Extract the [X, Y] coordinate from the center of the cell holding the provided text.  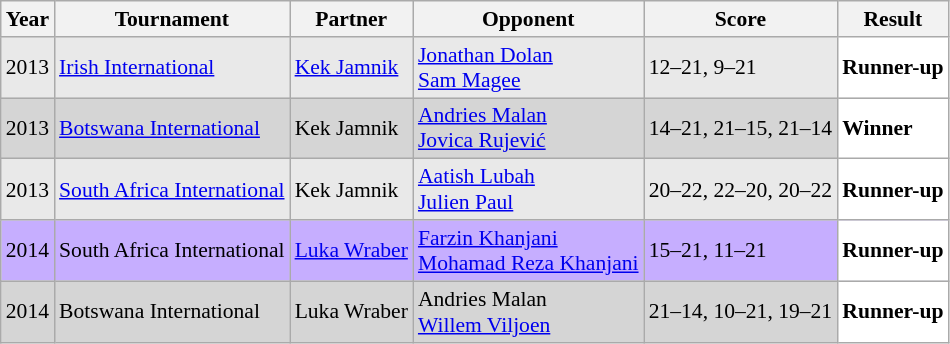
Score [741, 19]
Irish International [172, 68]
Opponent [528, 19]
Aatish Lubah Julien Paul [528, 190]
Winner [892, 128]
Year [28, 19]
20–22, 22–20, 20–22 [741, 190]
Andries Malan Willem Viljoen [528, 312]
Tournament [172, 19]
12–21, 9–21 [741, 68]
Partner [352, 19]
14–21, 21–15, 21–14 [741, 128]
Jonathan Dolan Sam Magee [528, 68]
Andries Malan Jovica Rujević [528, 128]
15–21, 11–21 [741, 250]
Result [892, 19]
21–14, 10–21, 19–21 [741, 312]
Farzin Khanjani Mohamad Reza Khanjani [528, 250]
